Search for the cell housing the specified text and yield its (X, Y) center coordinate. 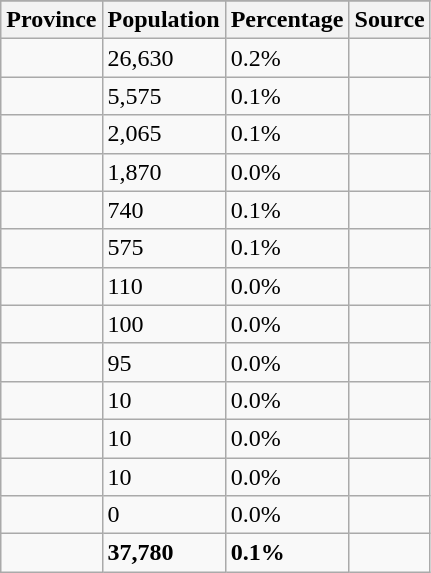
95 (164, 362)
26,630 (164, 58)
Province (52, 20)
5,575 (164, 96)
0.2% (287, 58)
740 (164, 210)
110 (164, 286)
Source (390, 20)
Population (164, 20)
37,780 (164, 553)
0 (164, 515)
2,065 (164, 134)
1,870 (164, 172)
100 (164, 324)
575 (164, 248)
Percentage (287, 20)
